Capture the cell that displays the provided text and extract its (X, Y) central coordinate. 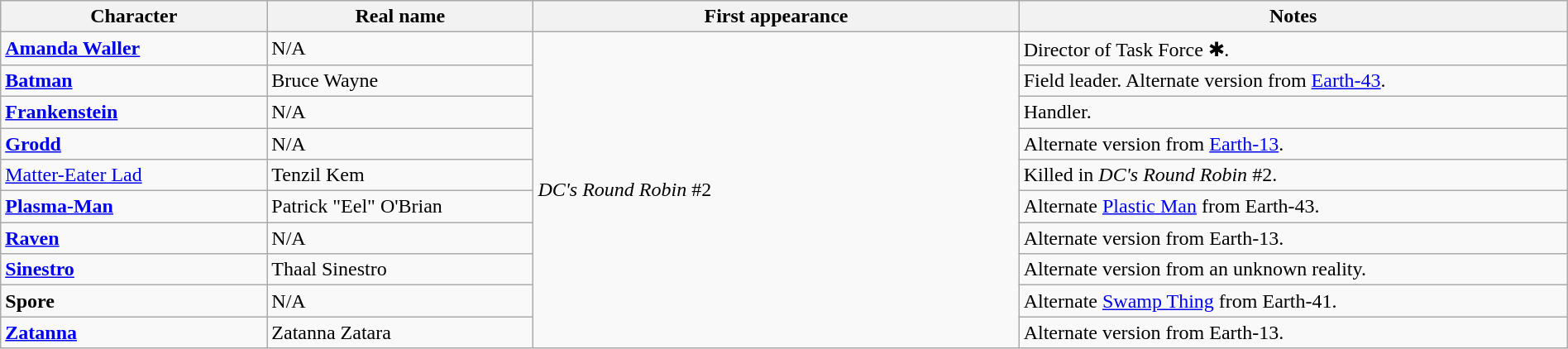
Grodd (134, 143)
Alternate Plastic Man from Earth-43. (1293, 207)
Tenzil Kem (400, 175)
Zatanna Zatara (400, 332)
Amanda Waller (134, 49)
Alternate version from an unknown reality. (1293, 270)
Spore (134, 301)
Alternate Swamp Thing from Earth-41. (1293, 301)
Real name (400, 17)
Matter-Eater Lad (134, 175)
Character (134, 17)
Patrick "Eel" O'Brian (400, 207)
Field leader. Alternate version from Earth-43. (1293, 80)
Frankenstein (134, 112)
Director of Task Force ✱. (1293, 49)
Sinestro (134, 270)
First appearance (776, 17)
Notes (1293, 17)
Zatanna (134, 332)
Thaal Sinestro (400, 270)
Raven (134, 238)
Plasma-Man (134, 207)
Killed in DC's Round Robin #2. (1293, 175)
Handler. (1293, 112)
Batman (134, 80)
DC's Round Robin #2 (776, 190)
Bruce Wayne (400, 80)
